Capture the cell that displays the provided text and extract its (x, y) central coordinate. 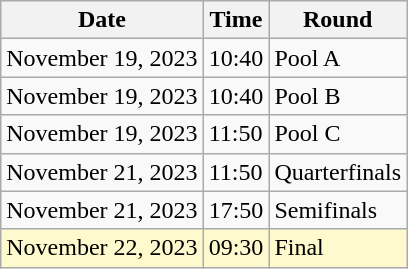
Pool C (338, 134)
09:30 (236, 248)
Time (236, 20)
Semifinals (338, 210)
Date (102, 20)
Pool B (338, 96)
Quarterfinals (338, 172)
Final (338, 248)
17:50 (236, 210)
Pool A (338, 58)
Round (338, 20)
November 22, 2023 (102, 248)
